Return the (X, Y) coordinate for the center point of the cell that contains the specified text.  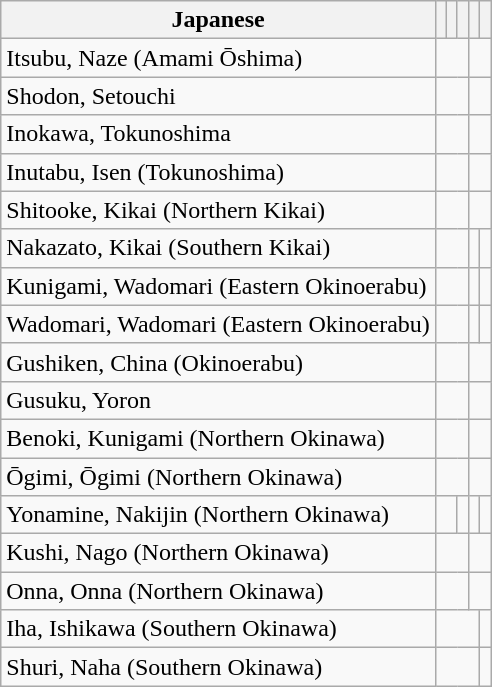
Wadomari, Wadomari (Eastern Okinoerabu) (218, 324)
Shitooke, Kikai (Northern Kikai) (218, 210)
Inokawa, Tokunoshima (218, 134)
Ōgimi, Ōgimi (Northern Okinawa) (218, 477)
Onna, Onna (Northern Okinawa) (218, 591)
Gusuku, Yoron (218, 400)
Kushi, Nago (Northern Okinawa) (218, 553)
Kunigami, Wadomari (Eastern Okinoerabu) (218, 286)
Inutabu, Isen (Tokunoshima) (218, 172)
Shodon, Setouchi (218, 96)
Gushiken, China (Okinoerabu) (218, 362)
Itsubu, Naze (Amami Ōshima) (218, 58)
Benoki, Kunigami (Northern Okinawa) (218, 438)
Yonamine, Nakijin (Northern Okinawa) (218, 515)
Shuri, Naha (Southern Okinawa) (218, 667)
Iha, Ishikawa (Southern Okinawa) (218, 629)
Nakazato, Kikai (Southern Kikai) (218, 248)
Japanese (218, 20)
